Search for the cell housing the specified text and yield its [X, Y] center coordinate. 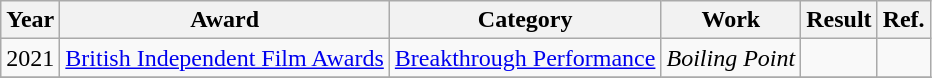
Award [225, 20]
Result [839, 20]
Year [30, 20]
2021 [30, 58]
Category [525, 20]
Breakthrough Performance [525, 58]
Boiling Point [731, 58]
British Independent Film Awards [225, 58]
Work [731, 20]
Ref. [904, 20]
